Scan for the cell matching the given text and deliver its [x, y] coordinate at center. 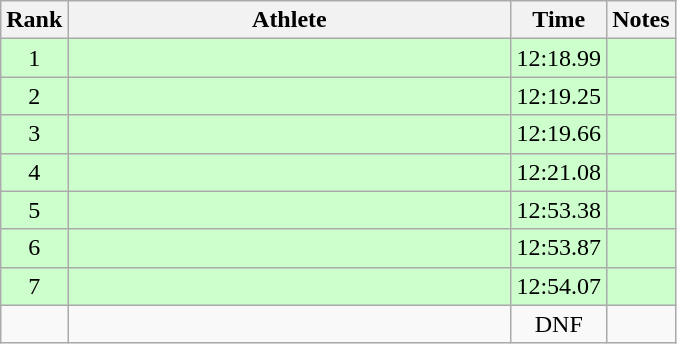
1 [34, 58]
12:53.87 [559, 248]
DNF [559, 324]
6 [34, 248]
Time [559, 20]
2 [34, 96]
7 [34, 286]
5 [34, 210]
12:53.38 [559, 210]
4 [34, 172]
3 [34, 134]
12:19.66 [559, 134]
12:18.99 [559, 58]
Notes [641, 20]
12:19.25 [559, 96]
Athlete [290, 20]
12:54.07 [559, 286]
12:21.08 [559, 172]
Rank [34, 20]
